For the text-containing cell, return its midpoint in [x, y] coordinate format. 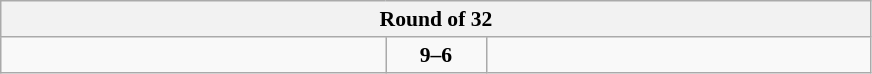
Round of 32 [436, 19]
9–6 [436, 55]
